Determine the (X, Y) coordinate at the center of the cell enclosing the given text.  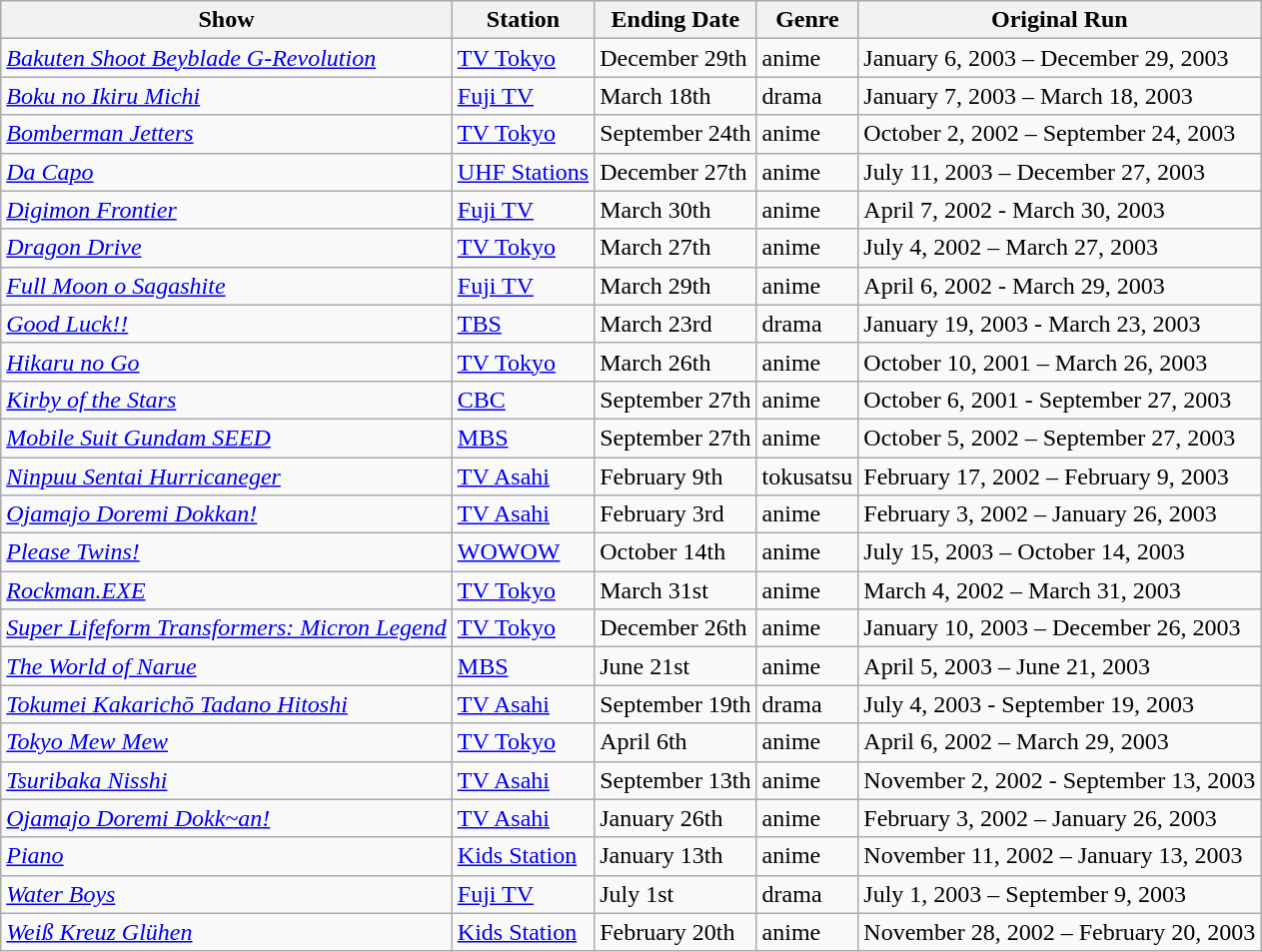
Da Capo (227, 172)
Bomberman Jetters (227, 134)
Genre (807, 20)
Mobile Suit Gundam SEED (227, 438)
Full Moon o Sagashite (227, 286)
July 1, 2003 – September 9, 2003 (1059, 894)
November 11, 2002 – January 13, 2003 (1059, 856)
Tokumei Kakarichō Tadano Hitoshi (227, 704)
Weiß Kreuz Glühen (227, 932)
WOWOW (523, 552)
January 13th (675, 856)
Super Lifeform Transformers: Micron Legend (227, 628)
July 1st (675, 894)
March 30th (675, 210)
March 27th (675, 248)
Water Boys (227, 894)
Bakuten Shoot Beyblade G-Revolution (227, 58)
October 2, 2002 – September 24, 2003 (1059, 134)
April 6th (675, 742)
April 5, 2003 – June 21, 2003 (1059, 666)
July 4, 2003 - September 19, 2003 (1059, 704)
Station (523, 20)
April 6, 2002 - March 29, 2003 (1059, 286)
March 31st (675, 590)
Ojamajo Doremi Dokkan! (227, 514)
UHF Stations (523, 172)
March 18th (675, 96)
TBS (523, 324)
July 4, 2002 – March 27, 2003 (1059, 248)
January 19, 2003 - March 23, 2003 (1059, 324)
Kirby of the Stars (227, 400)
tokusatsu (807, 476)
April 7, 2002 - March 30, 2003 (1059, 210)
April 6, 2002 – March 29, 2003 (1059, 742)
February 20th (675, 932)
Ojamajo Doremi Dokk~an! (227, 818)
October 10, 2001 – March 26, 2003 (1059, 362)
Digimon Frontier (227, 210)
February 17, 2002 – February 9, 2003 (1059, 476)
Original Run (1059, 20)
December 27th (675, 172)
June 21st (675, 666)
January 6, 2003 – December 29, 2003 (1059, 58)
Tsuribaka Nisshi (227, 780)
March 23rd (675, 324)
Dragon Drive (227, 248)
Hikaru no Go (227, 362)
December 29th (675, 58)
July 11, 2003 – December 27, 2003 (1059, 172)
Ninpuu Sentai Hurricaneger (227, 476)
Piano (227, 856)
September 19th (675, 704)
Good Luck!! (227, 324)
Boku no Ikiru Michi (227, 96)
February 3rd (675, 514)
Ending Date (675, 20)
The World of Narue (227, 666)
November 2, 2002 - September 13, 2003 (1059, 780)
January 10, 2003 – December 26, 2003 (1059, 628)
October 14th (675, 552)
October 6, 2001 - September 27, 2003 (1059, 400)
March 29th (675, 286)
September 24th (675, 134)
Show (227, 20)
Please Twins! (227, 552)
Rockman.EXE (227, 590)
October 5, 2002 – September 27, 2003 (1059, 438)
December 26th (675, 628)
July 15, 2003 – October 14, 2003 (1059, 552)
September 13th (675, 780)
January 7, 2003 – March 18, 2003 (1059, 96)
March 26th (675, 362)
February 9th (675, 476)
Tokyo Mew Mew (227, 742)
CBC (523, 400)
January 26th (675, 818)
November 28, 2002 – February 20, 2003 (1059, 932)
March 4, 2002 – March 31, 2003 (1059, 590)
